Output the (X, Y) coordinate of the center of the cell containing the given text.  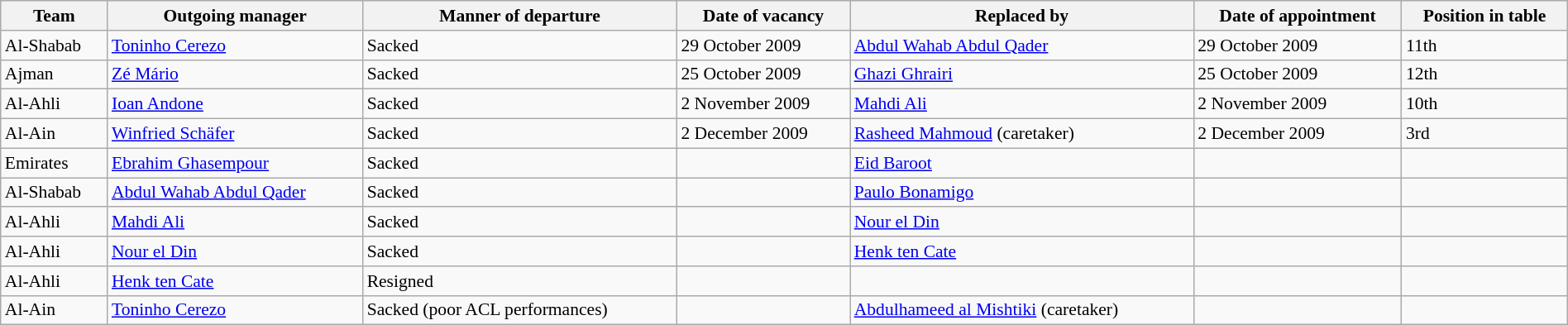
Date of vacancy (762, 16)
Date of appointment (1298, 16)
Resigned (520, 281)
12th (1484, 74)
Manner of departure (520, 16)
Rasheed Mahmoud (caretaker) (1022, 134)
Eid Baroot (1022, 163)
3rd (1484, 134)
Winfried Schäfer (235, 134)
Abdulhameed al Mishtiki (caretaker) (1022, 310)
Ebrahim Ghasempour (235, 163)
10th (1484, 104)
Ajman (55, 74)
Paulo Bonamigo (1022, 193)
Sacked (poor ACL performances) (520, 310)
Zé Mário (235, 74)
11th (1484, 45)
Outgoing manager (235, 16)
Emirates (55, 163)
Ghazi Ghrairi (1022, 74)
Ioan Andone (235, 104)
Replaced by (1022, 16)
Team (55, 16)
Position in table (1484, 16)
